Scan for the cell matching the given text and deliver its [X, Y] coordinate at center. 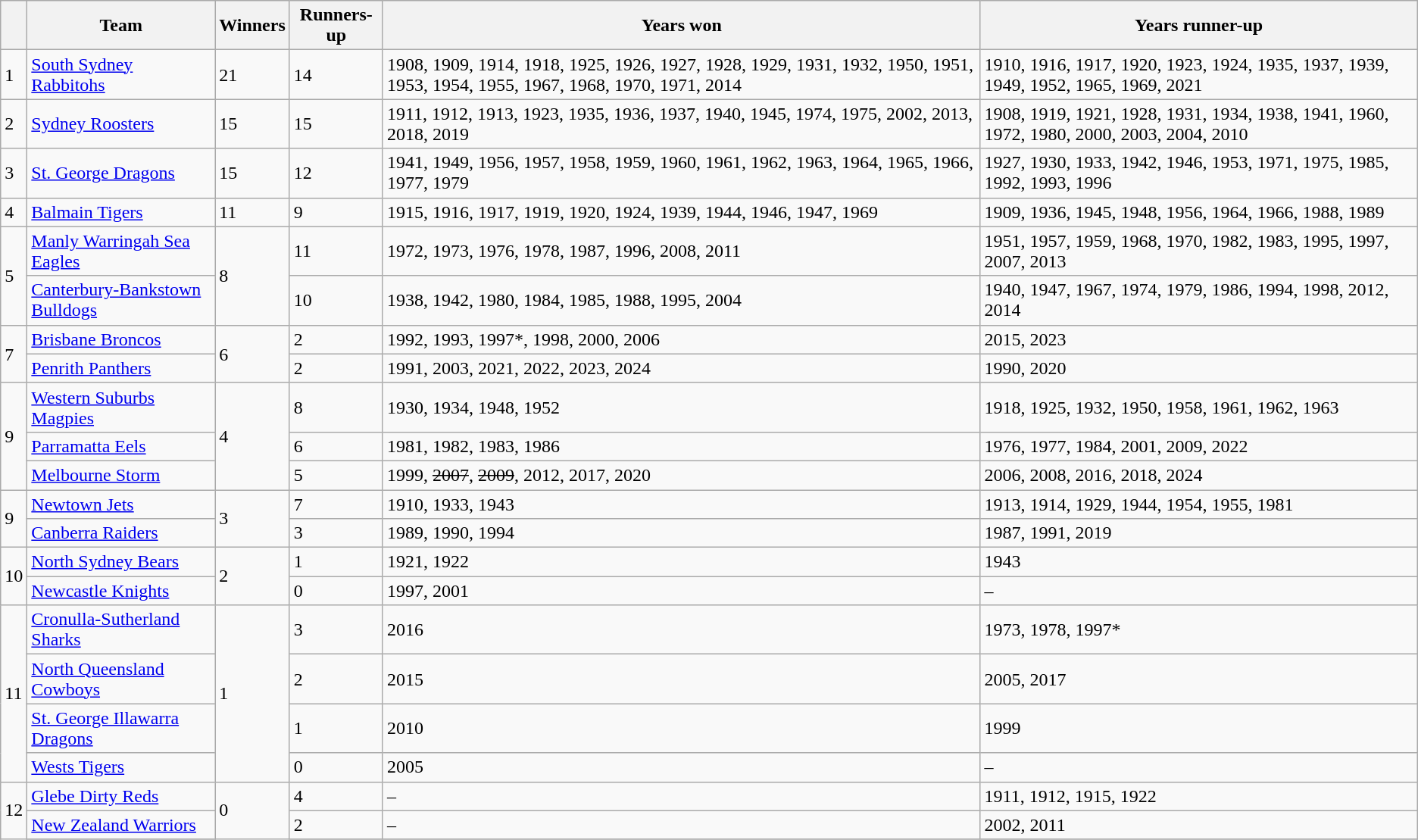
2010 [682, 729]
St. George Illawarra Dragons [121, 729]
Western Suburbs Magpies [121, 408]
Team [121, 26]
Wests Tigers [121, 767]
1943 [1198, 562]
St. George Dragons [121, 173]
Manly Warringah Sea Eagles [121, 251]
Newtown Jets [121, 504]
Melbourne Storm [121, 475]
1981, 1982, 1983, 1986 [682, 446]
North Sydney Bears [121, 562]
1940, 1947, 1967, 1974, 1979, 1986, 1994, 1998, 2012, 2014 [1198, 300]
1915, 1916, 1917, 1919, 1920, 1924, 1939, 1944, 1946, 1947, 1969 [682, 212]
Parramatta Eels [121, 446]
New Zealand Warriors [121, 825]
1908, 1919, 1921, 1928, 1931, 1934, 1938, 1941, 1960, 1972, 1980, 2000, 2003, 2004, 2010 [1198, 124]
1930, 1934, 1948, 1952 [682, 408]
1997, 2001 [682, 591]
Winners [253, 26]
Sydney Roosters [121, 124]
South Sydney Rabbitohs [121, 74]
Cronulla-Sutherland Sharks [121, 630]
1910, 1916, 1917, 1920, 1923, 1924, 1935, 1937, 1939, 1949, 1952, 1965, 1969, 2021 [1198, 74]
1973, 1978, 1997* [1198, 630]
1991, 2003, 2021, 2022, 2023, 2024 [682, 368]
Newcastle Knights [121, 591]
Penrith Panthers [121, 368]
Years won [682, 26]
1911, 1912, 1913, 1923, 1935, 1936, 1937, 1940, 1945, 1974, 1975, 2002, 2013, 2018, 2019 [682, 124]
1987, 1991, 2019 [1198, 533]
Balmain Tigers [121, 212]
Brisbane Broncos [121, 339]
1999, 2007, 2009, 2012, 2017, 2020 [682, 475]
1990, 2020 [1198, 368]
1921, 1922 [682, 562]
2005, 2017 [1198, 679]
21 [253, 74]
2006, 2008, 2016, 2018, 2024 [1198, 475]
1909, 1936, 1945, 1948, 1956, 1964, 1966, 1988, 1989 [1198, 212]
2015, 2023 [1198, 339]
1972, 1973, 1976, 1978, 1987, 1996, 2008, 2011 [682, 251]
1951, 1957, 1959, 1968, 1970, 1982, 1983, 1995, 1997, 2007, 2013 [1198, 251]
1908, 1909, 1914, 1918, 1925, 1926, 1927, 1928, 1929, 1931, 1932, 1950, 1951, 1953, 1954, 1955, 1967, 1968, 1970, 1971, 2014 [682, 74]
1976, 1977, 1984, 2001, 2009, 2022 [1198, 446]
North Queensland Cowboys [121, 679]
1941, 1949, 1956, 1957, 1958, 1959, 1960, 1961, 1962, 1963, 1964, 1965, 1966, 1977, 1979 [682, 173]
14 [336, 74]
1910, 1933, 1943 [682, 504]
Canberra Raiders [121, 533]
1999 [1198, 729]
Glebe Dirty Reds [121, 796]
1938, 1942, 1980, 1984, 1985, 1988, 1995, 2004 [682, 300]
1927, 1930, 1933, 1942, 1946, 1953, 1971, 1975, 1985, 1992, 1993, 1996 [1198, 173]
Canterbury-Bankstown Bulldogs [121, 300]
1911, 1912, 1915, 1922 [1198, 796]
1992, 1993, 1997*, 1998, 2000, 2006 [682, 339]
Years runner-up [1198, 26]
1918, 1925, 1932, 1950, 1958, 1961, 1962, 1963 [1198, 408]
1989, 1990, 1994 [682, 533]
2015 [682, 679]
2016 [682, 630]
2002, 2011 [1198, 825]
1913, 1914, 1929, 1944, 1954, 1955, 1981 [1198, 504]
Runners-up [336, 26]
2005 [682, 767]
